Locate the cell with the specified text and output its [X, Y] center coordinate. 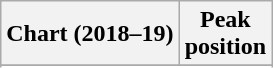
Chart (2018–19) [90, 34]
Peakposition [225, 34]
